Return (x, y) of the center of cell containing provided text 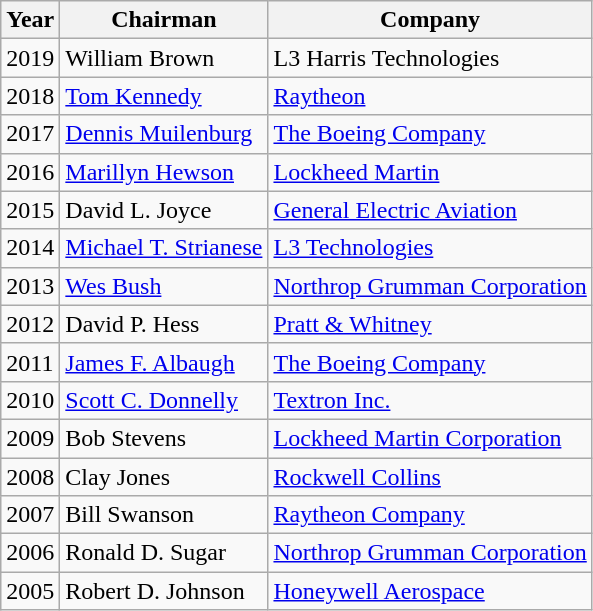
2013 (30, 286)
David L. Joyce (164, 210)
2007 (30, 515)
2012 (30, 324)
Company (430, 20)
Wes Bush (164, 286)
Michael T. Strianese (164, 248)
General Electric Aviation (430, 210)
2017 (30, 134)
Chairman (164, 20)
L3 Technologies (430, 248)
Bob Stevens (164, 438)
2011 (30, 362)
2010 (30, 400)
2018 (30, 96)
2006 (30, 553)
L3 Harris Technologies (430, 58)
Ronald D. Sugar (164, 553)
Raytheon Company (430, 515)
2015 (30, 210)
William Brown (164, 58)
Dennis Muilenburg (164, 134)
2016 (30, 172)
Pratt & Whitney (430, 324)
Robert D. Johnson (164, 591)
Lockheed Martin Corporation (430, 438)
2009 (30, 438)
2008 (30, 477)
2005 (30, 591)
Lockheed Martin (430, 172)
Bill Swanson (164, 515)
Raytheon (430, 96)
2019 (30, 58)
Honeywell Aerospace (430, 591)
Tom Kennedy (164, 96)
Scott C. Donnelly (164, 400)
Year (30, 20)
2014 (30, 248)
David P. Hess (164, 324)
Rockwell Collins (430, 477)
Clay Jones (164, 477)
James F. Albaugh (164, 362)
Marillyn Hewson (164, 172)
Textron Inc. (430, 400)
